For the text-containing cell, return its midpoint in (X, Y) coordinate format. 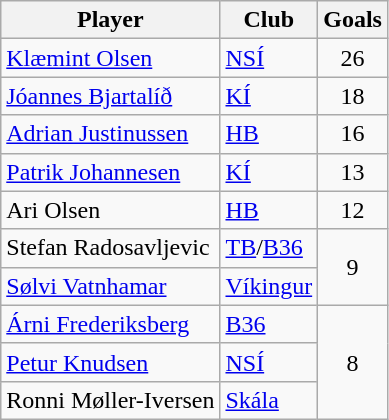
Sølvi Vatnhamar (110, 286)
Patrik Johannesen (110, 172)
9 (353, 267)
Adrian Justinussen (110, 134)
18 (353, 96)
Club (269, 20)
Petur Knudsen (110, 362)
Skála (269, 400)
Ronni Møller-Iversen (110, 400)
16 (353, 134)
Jóannes Bjartalíð (110, 96)
Víkingur (269, 286)
Klæmint Olsen (110, 58)
Goals (353, 20)
Árni Frederiksberg (110, 324)
13 (353, 172)
B36 (269, 324)
Ari Olsen (110, 210)
12 (353, 210)
Stefan Radosavljevic (110, 248)
26 (353, 58)
TB/B36 (269, 248)
8 (353, 362)
Player (110, 20)
